Capture the cell that displays the provided text and extract its (x, y) central coordinate. 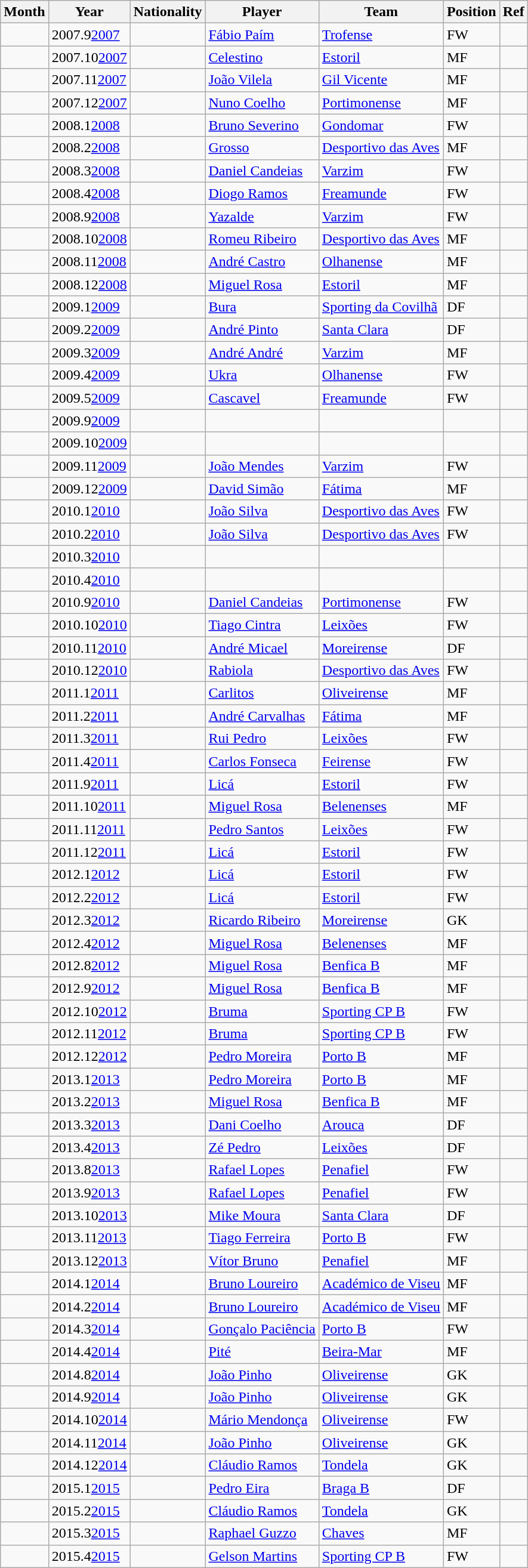
2010.112010 (89, 647)
2008.12008 (89, 125)
Bruno Severino (262, 125)
Tiago Cintra (262, 625)
2014.12014 (89, 1283)
2013.32013 (89, 1125)
2009.112009 (89, 466)
2010.42010 (89, 579)
Player (262, 12)
André Pinto (262, 330)
Cascavel (262, 398)
Ukra (262, 375)
2014.82014 (89, 1374)
2014.92014 (89, 1397)
Sporting da Covilhã (381, 307)
2011.102011 (89, 807)
2012.12012 (89, 875)
2010.22010 (89, 534)
Bura (262, 307)
2010.12010 (89, 511)
2012.22012 (89, 897)
2009.42009 (89, 375)
Raphael Guzzo (262, 1533)
Rui Pedro (262, 739)
Carlos Fonseca (262, 761)
Braga B (381, 1488)
2013.102013 (89, 1215)
2014.122014 (89, 1465)
2012.122012 (89, 1057)
David Simão (262, 489)
2009.102009 (89, 443)
Rabiola (262, 671)
2010.102010 (89, 625)
2009.52009 (89, 398)
2011.22011 (89, 716)
2011.12011 (89, 693)
2012.42012 (89, 943)
2013.42013 (89, 1147)
2011.42011 (89, 761)
Pedro Santos (262, 829)
2013.92013 (89, 1193)
Year (89, 12)
2015.32015 (89, 1533)
2014.112014 (89, 1443)
2009.92009 (89, 421)
2013.122013 (89, 1261)
2007.92007 (89, 35)
Month (24, 12)
Feirense (381, 761)
2008.102008 (89, 239)
Pité (262, 1351)
André Carvalhas (262, 716)
André André (262, 353)
André Castro (262, 261)
André Micael (262, 647)
2013.22013 (89, 1102)
2011.32011 (89, 739)
Grosso (262, 148)
Arouca (381, 1125)
Gelson Martins (262, 1556)
Dani Coelho (262, 1125)
Ref (513, 12)
2014.32014 (89, 1329)
2012.112012 (89, 1034)
Nuno Coelho (262, 103)
2011.122011 (89, 852)
2009.22009 (89, 330)
Diogo Ramos (262, 193)
2008.42008 (89, 193)
2010.122010 (89, 671)
Romeu Ribeiro (262, 239)
2009.12009 (89, 307)
João Vilela (262, 80)
2008.32008 (89, 171)
2015.42015 (89, 1556)
2008.92008 (89, 216)
Gil Vicente (381, 80)
2008.22008 (89, 148)
2014.102014 (89, 1420)
Yazalde (262, 216)
Beira-Mar (381, 1351)
2012.92012 (89, 988)
2013.112013 (89, 1238)
2010.92010 (89, 602)
2011.92011 (89, 784)
2013.82013 (89, 1170)
2014.42014 (89, 1351)
João Mendes (262, 466)
2007.112007 (89, 80)
Mário Mendonça (262, 1420)
2014.22014 (89, 1306)
Mike Moura (262, 1215)
Fábio Paím (262, 35)
Vítor Bruno (262, 1261)
2012.82012 (89, 965)
Nationality (168, 12)
Carlitos (262, 693)
2012.32012 (89, 920)
2015.22015 (89, 1511)
Celestino (262, 57)
2010.32010 (89, 557)
2008.112008 (89, 261)
2009.122009 (89, 489)
2008.122008 (89, 285)
2012.102012 (89, 1011)
Position (471, 12)
2007.122007 (89, 103)
2011.112011 (89, 829)
Zé Pedro (262, 1147)
Pedro Eira (262, 1488)
Ricardo Ribeiro (262, 920)
2009.32009 (89, 353)
Chaves (381, 1533)
2013.12013 (89, 1079)
Team (381, 12)
Trofense (381, 35)
Tiago Ferreira (262, 1238)
Gondomar (381, 125)
2007.102007 (89, 57)
Gonçalo Paciência (262, 1329)
2015.12015 (89, 1488)
